From the cell containing the given text, extract its center point as (X, Y) coordinate. 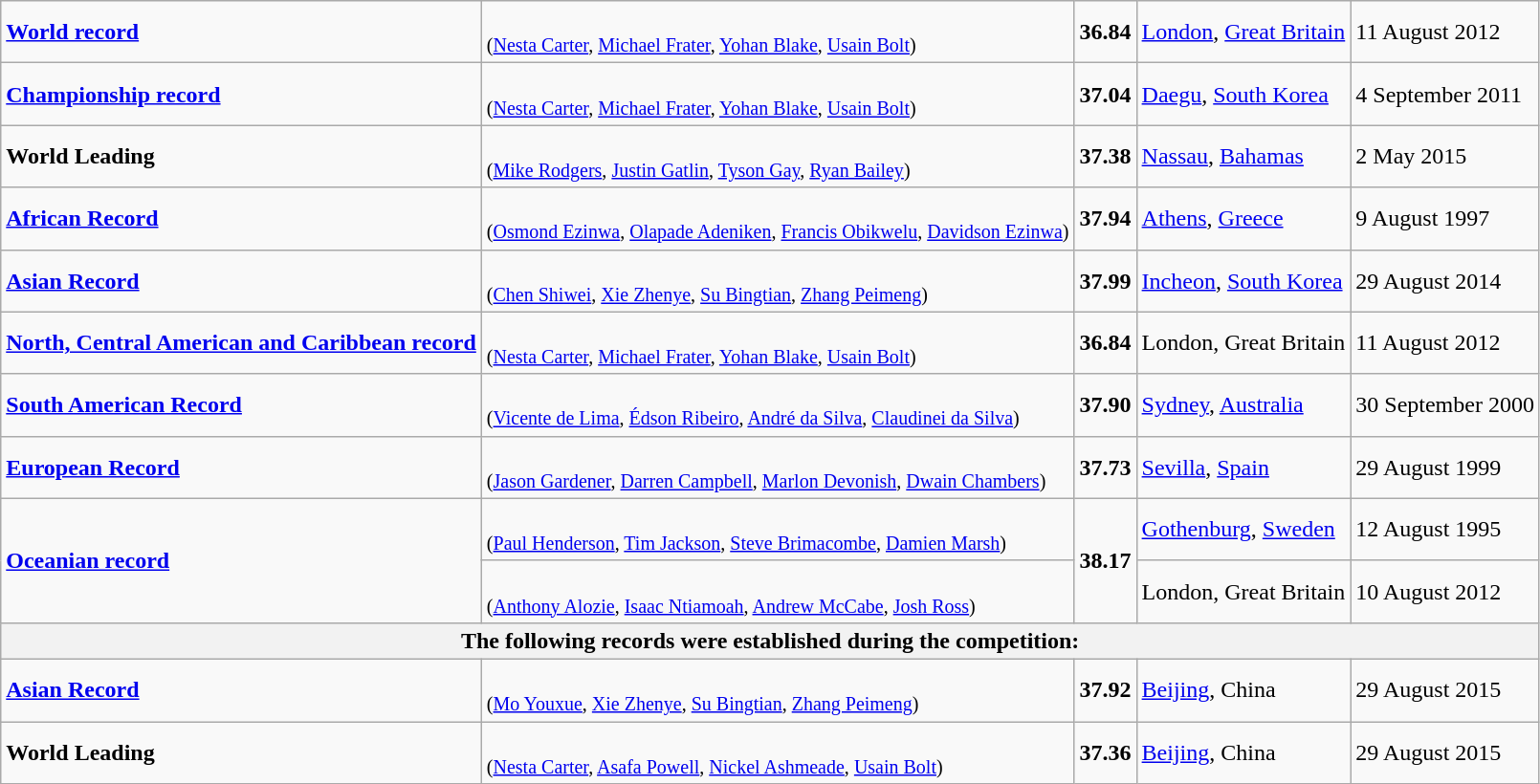
Daegu, South Korea (1243, 94)
European Record (241, 467)
10 August 2012 (1445, 591)
African Record (241, 218)
(Anthony Alozie, Isaac Ntiamoah, Andrew McCabe, Josh Ross) (778, 591)
(Paul Henderson, Tim Jackson, Steve Brimacombe, Damien Marsh) (778, 530)
9 August 1997 (1445, 218)
37.73 (1106, 467)
The following records were established during the competition: (771, 641)
Sydney, Australia (1243, 405)
North, Central American and Caribbean record (241, 342)
12 August 1995 (1445, 530)
Sevilla, Spain (1243, 467)
Championship record (241, 94)
37.92 (1106, 690)
29 August 2014 (1445, 281)
Gothenburg, Sweden (1243, 530)
38.17 (1106, 560)
37.94 (1106, 218)
4 September 2011 (1445, 94)
37.38 (1106, 157)
(Mo Youxue, Xie Zhenye, Su Bingtian, Zhang Peimeng) (778, 690)
Incheon, South Korea (1243, 281)
(Nesta Carter, Asafa Powell, Nickel Ashmeade, Usain Bolt) (778, 751)
37.36 (1106, 751)
World record (241, 33)
Nassau, Bahamas (1243, 157)
37.99 (1106, 281)
(Chen Shiwei, Xie Zhenye, Su Bingtian, Zhang Peimeng) (778, 281)
30 September 2000 (1445, 405)
29 August 1999 (1445, 467)
37.90 (1106, 405)
(Vicente de Lima, Édson Ribeiro, André da Silva, Claudinei da Silva) (778, 405)
2 May 2015 (1445, 157)
37.04 (1106, 94)
(Mike Rodgers, Justin Gatlin, Tyson Gay, Ryan Bailey) (778, 157)
Oceanian record (241, 560)
(Jason Gardener, Darren Campbell, Marlon Devonish, Dwain Chambers) (778, 467)
Athens, Greece (1243, 218)
South American Record (241, 405)
(Osmond Ezinwa, Olapade Adeniken, Francis Obikwelu, Davidson Ezinwa) (778, 218)
